For the text-containing cell, return its midpoint in [x, y] coordinate format. 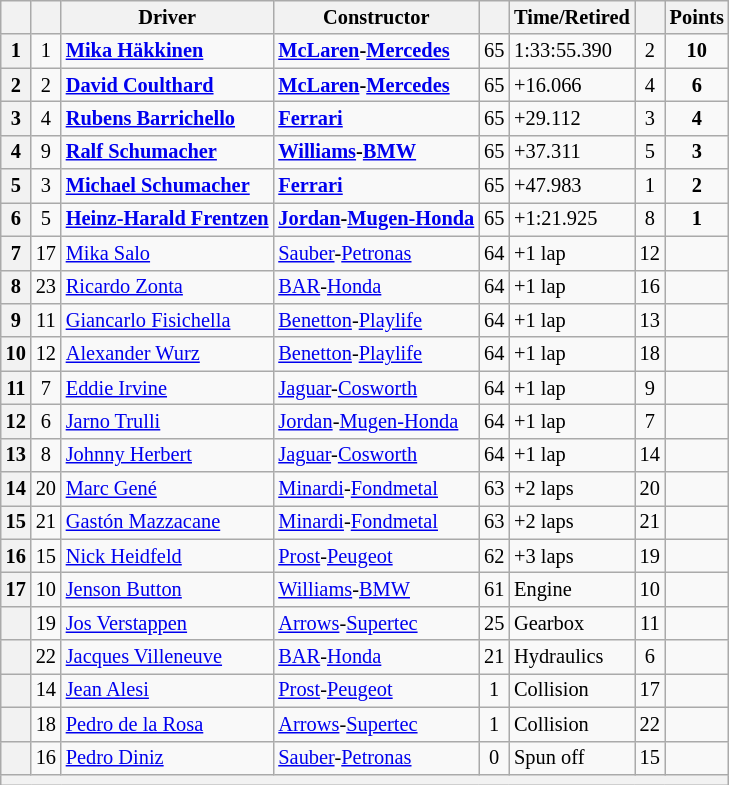
Spun off [572, 758]
61 [494, 589]
Eddie Irvine [168, 388]
Nick Heidfeld [168, 556]
David Coulthard [168, 85]
+3 laps [572, 556]
0 [494, 758]
Gastón Mazzacane [168, 522]
Giancarlo Fisichella [168, 320]
+47.983 [572, 186]
Pedro Diniz [168, 758]
23 [46, 287]
Rubens Barrichello [168, 118]
Driver [168, 17]
Points [697, 17]
62 [494, 556]
Jean Alesi [168, 690]
Alexander Wurz [168, 354]
Hydraulics [572, 657]
+29.112 [572, 118]
Jenson Button [168, 589]
Constructor [376, 17]
Gearbox [572, 623]
Engine [572, 589]
Mika Salo [168, 253]
Ralf Schumacher [168, 152]
+16.066 [572, 85]
Johnny Herbert [168, 455]
+37.311 [572, 152]
Time/Retired [572, 17]
Michael Schumacher [168, 186]
+1:21.925 [572, 219]
25 [494, 623]
1:33:55.390 [572, 51]
Jarno Trulli [168, 421]
Pedro de la Rosa [168, 724]
Mika Häkkinen [168, 51]
Jos Verstappen [168, 623]
Heinz-Harald Frentzen [168, 219]
Ricardo Zonta [168, 287]
Marc Gené [168, 489]
Jacques Villeneuve [168, 657]
